Return the (x, y) coordinate for the center point of the cell that contains the specified text.  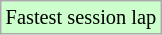
Fastest session lap (81, 17)
